Find where the given text appears and provide that cell's center as (x, y) coordinate. 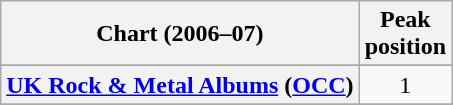
1 (405, 85)
UK Rock & Metal Albums (OCC) (180, 85)
Chart (2006–07) (180, 34)
Peakposition (405, 34)
